From the cell containing the given text, extract its center point as [x, y] coordinate. 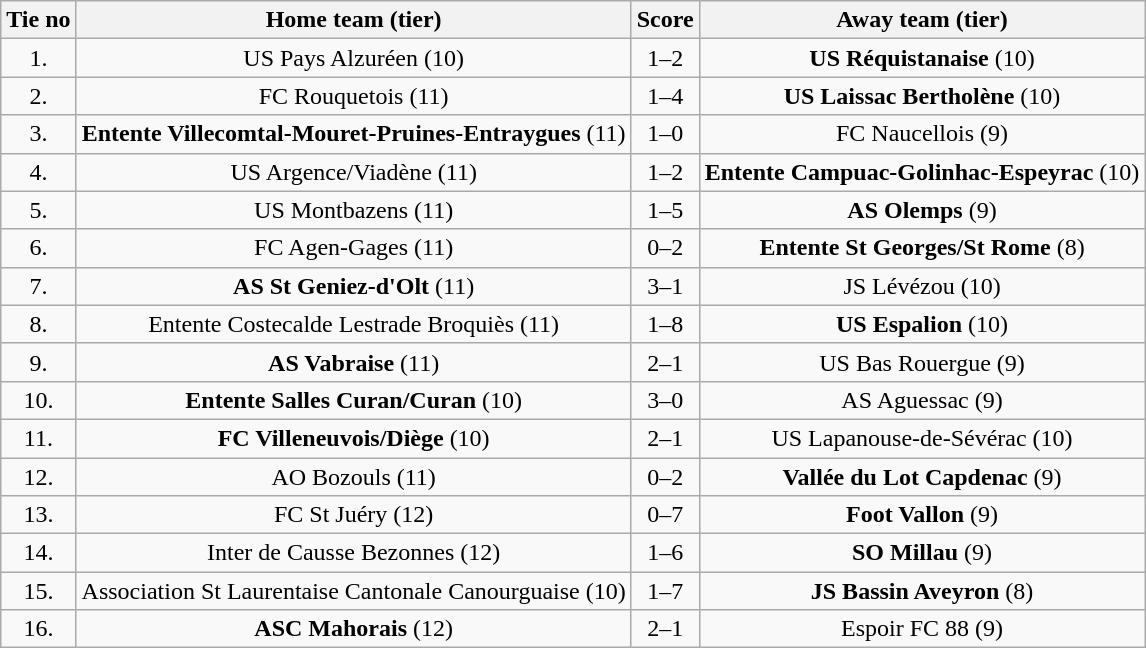
FC Agen-Gages (11) [354, 248]
Entente Costecalde Lestrade Broquiès (11) [354, 324]
3–0 [665, 400]
1–5 [665, 210]
US Bas Rouergue (9) [922, 362]
FC Villeneuvois/Diège (10) [354, 438]
US Pays Alzuréen (10) [354, 58]
14. [38, 553]
4. [38, 172]
SO Millau (9) [922, 553]
Espoir FC 88 (9) [922, 629]
FC Rouquetois (11) [354, 96]
1. [38, 58]
FC Naucellois (9) [922, 134]
US Réquistanaise (10) [922, 58]
US Montbazens (11) [354, 210]
1–0 [665, 134]
AS St Geniez-d'Olt (11) [354, 286]
1–8 [665, 324]
9. [38, 362]
1–6 [665, 553]
6. [38, 248]
Association St Laurentaise Cantonale Canourguaise (10) [354, 591]
Home team (tier) [354, 20]
10. [38, 400]
US Espalion (10) [922, 324]
AS Vabraise (11) [354, 362]
12. [38, 477]
US Laissac Bertholène (10) [922, 96]
Foot Vallon (9) [922, 515]
Inter de Causse Bezonnes (12) [354, 553]
13. [38, 515]
11. [38, 438]
Entente Villecomtal-Mouret-Pruines-Entraygues (11) [354, 134]
JS Bassin Aveyron (8) [922, 591]
16. [38, 629]
8. [38, 324]
0–7 [665, 515]
AO Bozouls (11) [354, 477]
2. [38, 96]
Entente Campuac-Golinhac-Espeyrac (10) [922, 172]
Entente St Georges/St Rome (8) [922, 248]
US Argence/Viadène (11) [354, 172]
15. [38, 591]
1–4 [665, 96]
3. [38, 134]
7. [38, 286]
Entente Salles Curan/Curan (10) [354, 400]
FC St Juéry (12) [354, 515]
Vallée du Lot Capdenac (9) [922, 477]
AS Aguessac (9) [922, 400]
Away team (tier) [922, 20]
ASC Mahorais (12) [354, 629]
Score [665, 20]
3–1 [665, 286]
5. [38, 210]
JS Lévézou (10) [922, 286]
AS Olemps (9) [922, 210]
US Lapanouse-de-Sévérac (10) [922, 438]
1–7 [665, 591]
Tie no [38, 20]
